Return the [x, y] coordinate for the center point of the cell that contains the specified text.  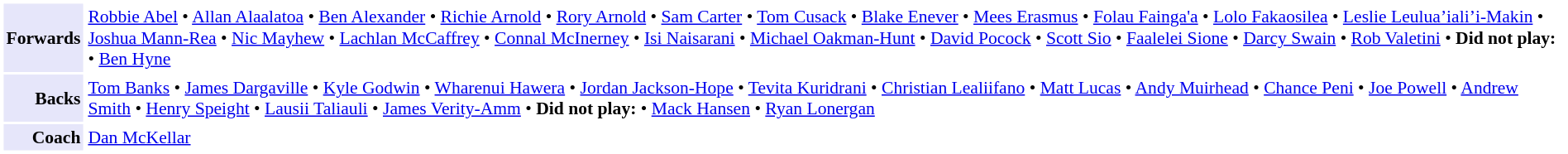
Dan McKellar [825, 137]
Coach [43, 137]
Backs [43, 98]
Forwards [43, 37]
